Search for the cell housing the specified text and yield its [x, y] center coordinate. 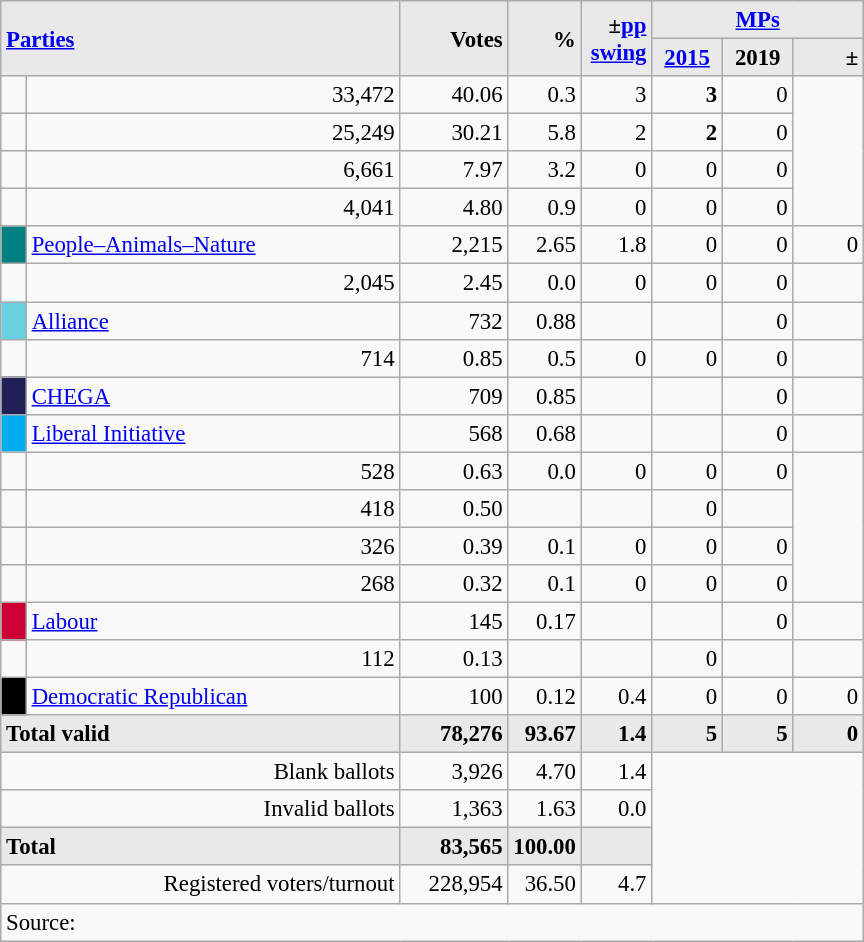
0.50 [454, 509]
3.2 [544, 170]
6,661 [213, 170]
2.45 [454, 283]
Source: [432, 922]
People–Animals–Nature [213, 245]
4.70 [544, 772]
% [544, 38]
2,215 [454, 245]
1.8 [616, 245]
40.06 [454, 95]
0.17 [544, 621]
Alliance [213, 321]
4.80 [454, 208]
3,926 [454, 772]
0.13 [454, 659]
0.9 [544, 208]
2019 [758, 58]
145 [454, 621]
0.4 [616, 697]
326 [213, 546]
Labour [213, 621]
1,363 [454, 809]
0.3 [544, 95]
100 [454, 697]
2,045 [213, 283]
228,954 [454, 885]
732 [454, 321]
93.67 [544, 734]
Votes [454, 38]
78,276 [454, 734]
0.63 [454, 471]
709 [454, 396]
83,565 [454, 847]
0.5 [544, 358]
Registered voters/turnout [200, 885]
0.32 [454, 584]
33,472 [213, 95]
5.8 [544, 133]
112 [213, 659]
268 [213, 584]
2015 [688, 58]
CHEGA [213, 396]
7.97 [454, 170]
714 [213, 358]
0.88 [544, 321]
568 [454, 433]
Parties [200, 38]
1.63 [544, 809]
100.00 [544, 847]
0.12 [544, 697]
528 [213, 471]
25,249 [213, 133]
Invalid ballots [200, 809]
Liberal Initiative [213, 433]
0.68 [544, 433]
MPs [758, 20]
36.50 [544, 885]
± [828, 58]
±pp swing [616, 38]
Total valid [200, 734]
Total [200, 847]
4,041 [213, 208]
0.39 [454, 546]
Blank ballots [200, 772]
4.7 [616, 885]
Democratic Republican [213, 697]
2.65 [544, 245]
30.21 [454, 133]
418 [213, 509]
